Search for the cell housing the specified text and yield its (x, y) center coordinate. 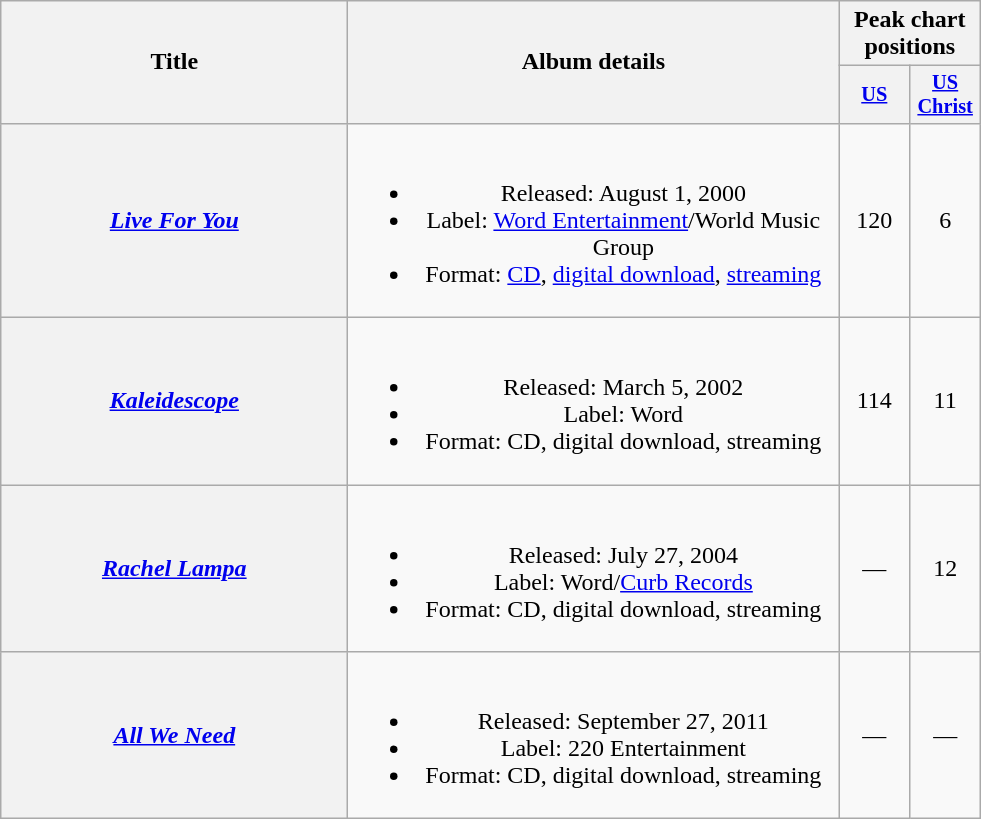
120 (874, 220)
US (874, 95)
USChrist (946, 95)
Live For You (174, 220)
All We Need (174, 736)
114 (874, 402)
Kaleidescope (174, 402)
6 (946, 220)
12 (946, 568)
Released: September 27, 2011Label: 220 EntertainmentFormat: CD, digital download, streaming (594, 736)
Peak chart positions (910, 34)
Released: March 5, 2002Label: WordFormat: CD, digital download, streaming (594, 402)
Released: July 27, 2004Label: Word/Curb RecordsFormat: CD, digital download, streaming (594, 568)
Title (174, 62)
Released: August 1, 2000Label: Word Entertainment/World Music GroupFormat: CD, digital download, streaming (594, 220)
Rachel Lampa (174, 568)
Album details (594, 62)
11 (946, 402)
